Capture the cell that displays the provided text and extract its [X, Y] central coordinate. 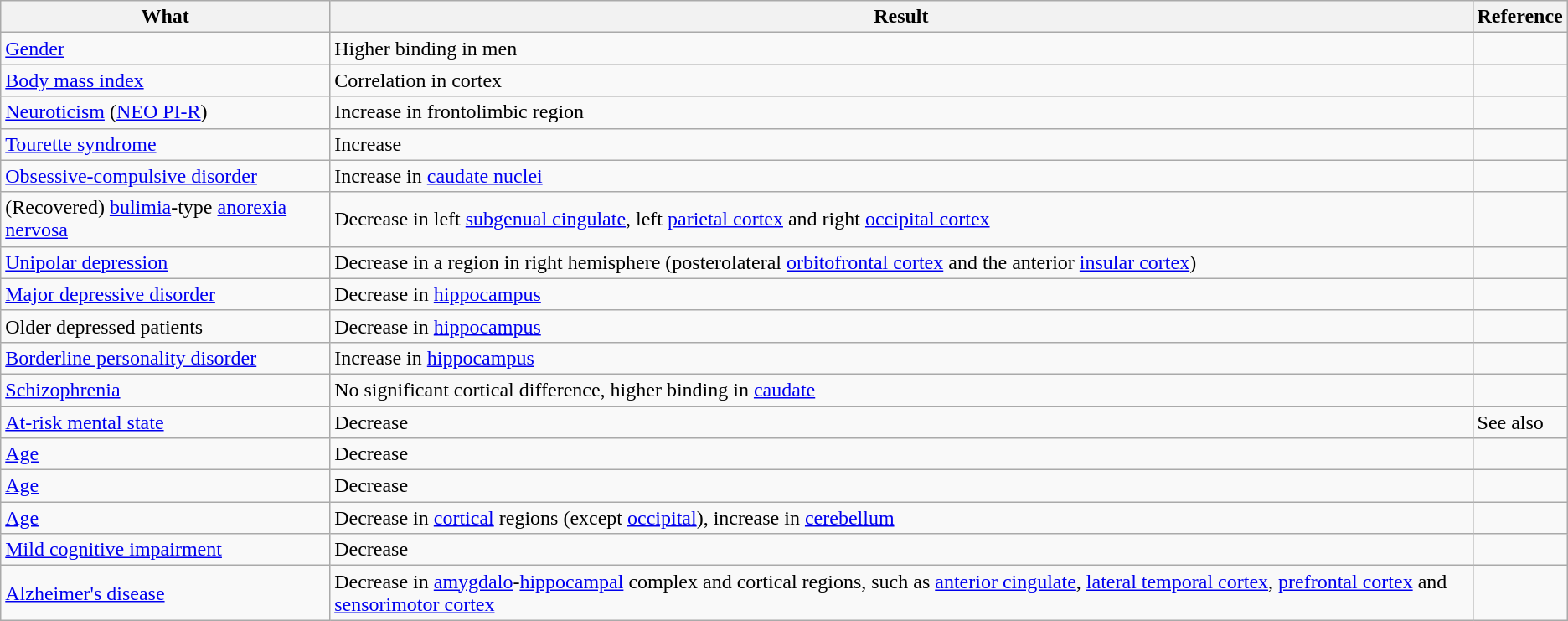
Unipolar depression [166, 262]
Higher binding in men [901, 49]
Neuroticism (NEO PI-R) [166, 112]
Body mass index [166, 80]
Major depressive disorder [166, 294]
Obsessive-compulsive disorder [166, 176]
Mild cognitive impairment [166, 550]
Reference [1519, 17]
No significant cortical difference, higher binding in caudate [901, 390]
Correlation in cortex [901, 80]
Increase in hippocampus [901, 358]
Increase in caudate nuclei [901, 176]
What [166, 17]
Result [901, 17]
Gender [166, 49]
Increase [901, 144]
Schizophrenia [166, 390]
Alzheimer's disease [166, 593]
Decrease in cortical regions (except occipital), increase in cerebellum [901, 518]
Borderline personality disorder [166, 358]
Decrease in left subgenual cingulate, left parietal cortex and right occipital cortex [901, 220]
(Recovered) bulimia-type anorexia nervosa [166, 220]
At-risk mental state [166, 422]
Tourette syndrome [166, 144]
See also [1519, 422]
Decrease in a region in right hemisphere (posterolateral orbitofrontal cortex and the anterior insular cortex) [901, 262]
Increase in frontolimbic region [901, 112]
Older depressed patients [166, 326]
